Detect which cell encompasses the target text, then output its (X, Y) center coordinate. 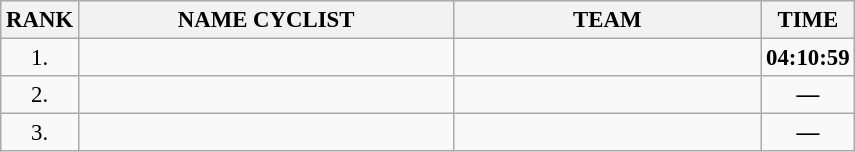
NAME CYCLIST (266, 20)
1. (40, 58)
RANK (40, 20)
TIME (808, 20)
3. (40, 133)
TEAM (608, 20)
04:10:59 (808, 58)
2. (40, 95)
